For the text-containing cell, return its midpoint in [x, y] coordinate format. 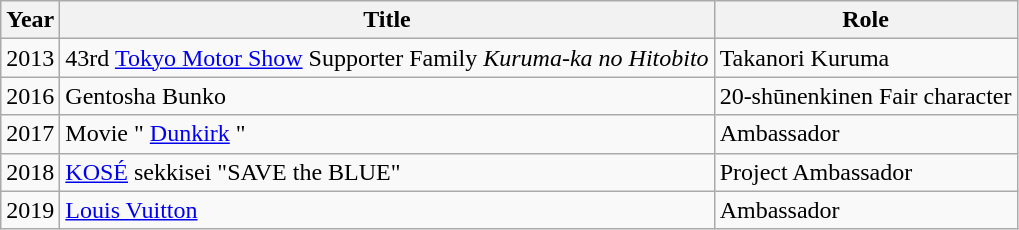
20-shūnenkinen Fair character [866, 96]
Role [866, 20]
2018 [30, 172]
43rd Tokyo Motor Show Supporter Family Kuruma-ka no Hitobito [387, 58]
Takanori Kuruma [866, 58]
2016 [30, 96]
Movie " Dunkirk " [387, 134]
2017 [30, 134]
Louis Vuitton [387, 210]
Year [30, 20]
KOSÉ sekkisei "SAVE the BLUE" [387, 172]
Project Ambassador [866, 172]
Title [387, 20]
Gentosha Bunko [387, 96]
2019 [30, 210]
2013 [30, 58]
